For the text-containing cell, return its midpoint in [X, Y] coordinate format. 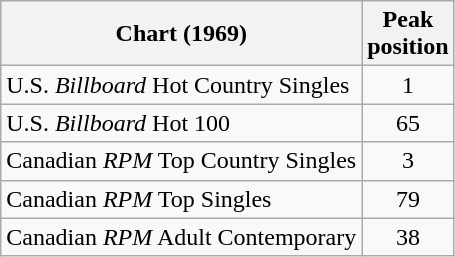
Canadian RPM Top Country Singles [182, 161]
Peakposition [408, 34]
38 [408, 237]
1 [408, 85]
Chart (1969) [182, 34]
Canadian RPM Adult Contemporary [182, 237]
U.S. Billboard Hot 100 [182, 123]
U.S. Billboard Hot Country Singles [182, 85]
65 [408, 123]
Canadian RPM Top Singles [182, 199]
3 [408, 161]
79 [408, 199]
